Locate the cell with the specified text and output its [X, Y] center coordinate. 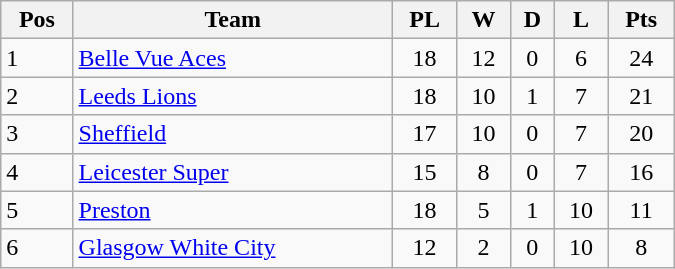
20 [641, 134]
D [533, 20]
Team [233, 20]
3 [37, 134]
15 [425, 172]
17 [425, 134]
Preston [233, 210]
Belle Vue Aces [233, 58]
21 [641, 96]
Leeds Lions [233, 96]
Pos [37, 20]
11 [641, 210]
Glasgow White City [233, 248]
L [581, 20]
Leicester Super [233, 172]
Sheffield [233, 134]
Pts [641, 20]
24 [641, 58]
16 [641, 172]
PL [425, 20]
W [484, 20]
4 [37, 172]
